Capture the cell that displays the provided text and extract its [X, Y] central coordinate. 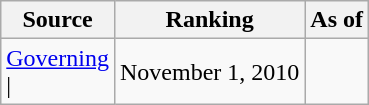
November 1, 2010 [209, 72]
As of [337, 20]
Ranking [209, 20]
Governing| [58, 72]
Source [58, 20]
